Detect which cell encompasses the target text, then output its (X, Y) center coordinate. 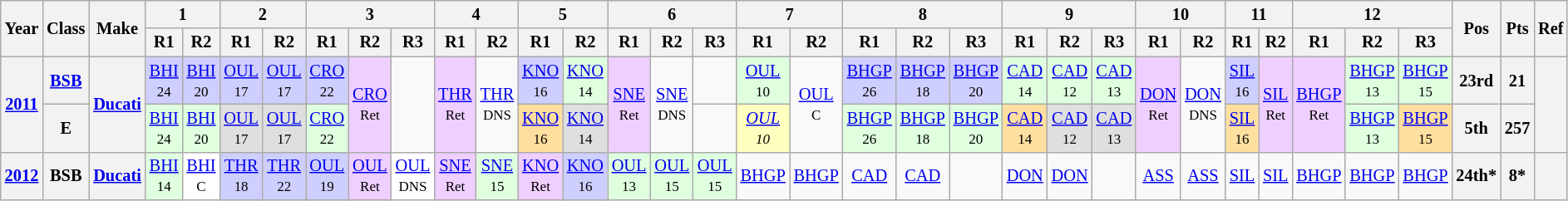
BHIC (201, 176)
2012 (22, 176)
Year (22, 28)
Pts (1517, 28)
SNEDNS (672, 105)
1 (183, 14)
OULC (816, 105)
BHGPRet (1319, 105)
3 (371, 14)
OUL19 (328, 176)
23rd (1477, 81)
E (66, 128)
24th* (1477, 176)
2 (263, 14)
CRORet (370, 105)
21 (1517, 81)
2011 (22, 105)
KNORet (540, 176)
DONRet (1158, 105)
SNE15 (497, 176)
THRRet (455, 105)
6 (672, 14)
Ref (1551, 28)
Pos (1477, 28)
OULRet (370, 176)
10 (1181, 14)
7 (790, 14)
OUL13 (629, 176)
DONDNS (1203, 105)
257 (1517, 128)
THRDNS (497, 105)
Make (116, 28)
4 (476, 14)
Class (66, 28)
SILRet (1275, 105)
BHI14 (165, 176)
9 (1069, 14)
THR18 (241, 176)
THR22 (284, 176)
8* (1517, 176)
5 (563, 14)
5th (1477, 128)
11 (1259, 14)
8 (923, 14)
OULDNS (413, 176)
12 (1372, 14)
